Pinpoint the cell where the given text exists, returning its (x, y) midpoint coordinate. 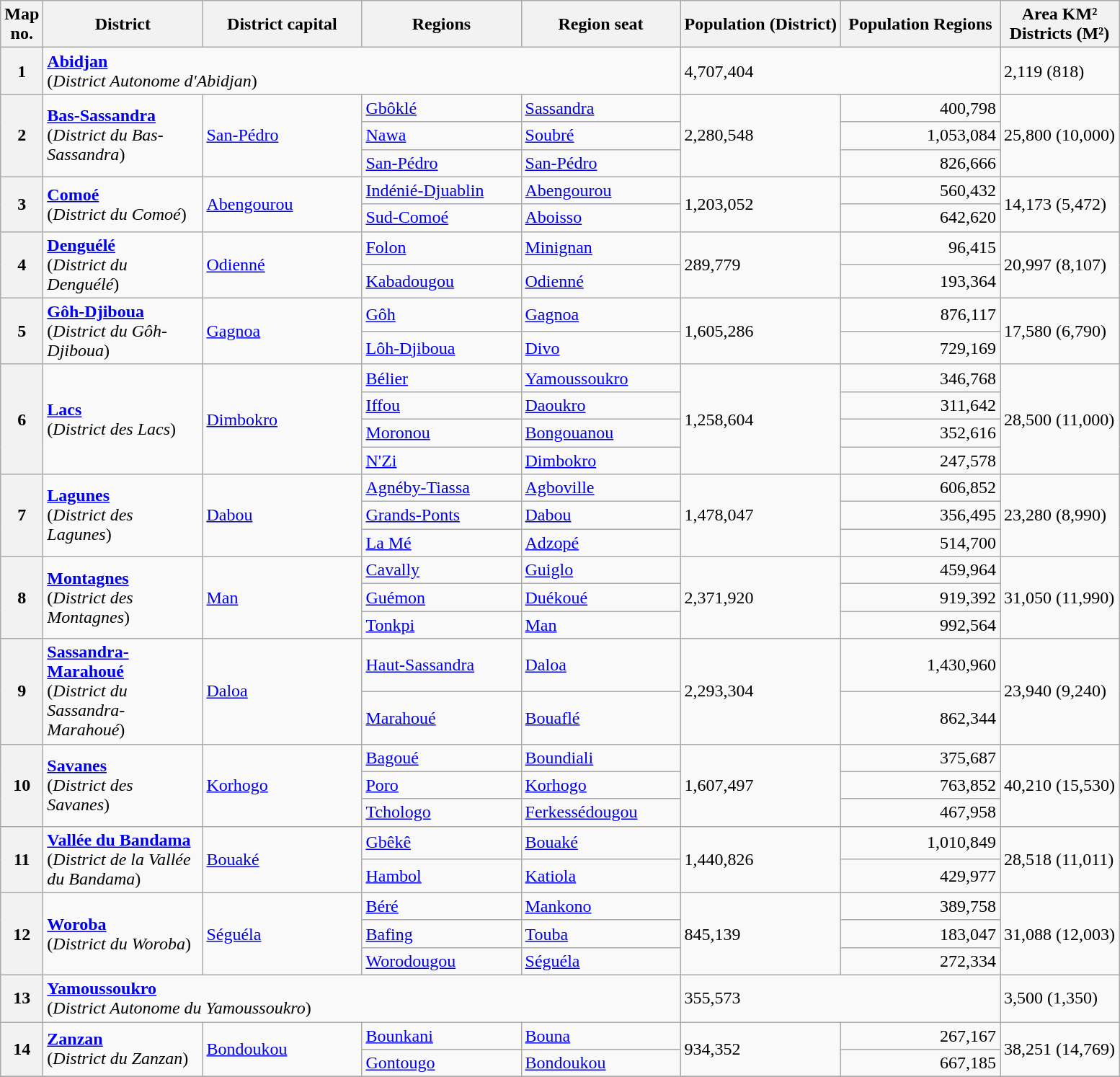
Folon (441, 248)
1,607,497 (760, 785)
Tchologo (441, 812)
845,139 (760, 934)
31,050 (11,990) (1059, 598)
Area KM²Districts (M²) (1059, 25)
3 (22, 204)
Duékoué (601, 598)
Lacs (District des Lacs) (123, 419)
Gbôklé (441, 108)
Sassandra-Marahoué (District du Sassandra-Marahoué) (123, 691)
Savanes (District des Savanes) (123, 785)
Population Regions (920, 25)
28,500 (11,000) (1059, 419)
606,852 (920, 488)
Divo (601, 347)
346,768 (920, 378)
429,977 (920, 876)
Agnéby-Tiassa (441, 488)
14,173 (5,472) (1059, 204)
862,344 (920, 718)
District (123, 25)
352,616 (920, 433)
Béré (441, 906)
Sassandra (601, 108)
10 (22, 785)
642,620 (920, 218)
311,642 (920, 405)
4 (22, 265)
14 (22, 1050)
876,117 (920, 314)
193,364 (920, 281)
1,258,604 (760, 419)
667,185 (920, 1063)
Abidjan (District Autonome d'Abidjan) (362, 71)
763,852 (920, 785)
Gbêkê (441, 843)
Boundiali (601, 758)
Bafing (441, 934)
8 (22, 598)
District capital (283, 25)
Gôh (441, 314)
Moronou (441, 433)
Lôh-Djiboua (441, 347)
2,119 (818) (1059, 71)
Sud-Comoé (441, 218)
1 (22, 71)
Gôh-Djiboua (District du Gôh-Djiboua) (123, 331)
Worodougou (441, 961)
40,210 (15,530) (1059, 785)
919,392 (920, 598)
Mankono (601, 906)
Guémon (441, 598)
289,779 (760, 265)
Lagunes (District des Lagunes) (123, 515)
729,169 (920, 347)
1,430,960 (920, 665)
38,251 (14,769) (1059, 1050)
Nawa (441, 136)
Poro (441, 785)
1,478,047 (760, 515)
13 (22, 998)
Yamoussoukro (601, 378)
20,997 (8,107) (1059, 265)
356,495 (920, 515)
Kabadougou (441, 281)
Woroba (District du Woroba) (123, 934)
183,047 (920, 934)
Bas-Sassandra (District du Bas-Sassandra) (123, 136)
96,415 (920, 248)
9 (22, 691)
11 (22, 859)
2,371,920 (760, 598)
355,573 (840, 998)
Indénié-Djuablin (441, 190)
Adzopé (601, 543)
Marahoué (441, 718)
Bouna (601, 1036)
514,700 (920, 543)
La Mé (441, 543)
Montagnes (District des Montagnes) (123, 598)
826,666 (920, 163)
459,964 (920, 570)
Regions (441, 25)
Map no. (22, 25)
12 (22, 934)
934,352 (760, 1050)
467,958 (920, 812)
3,500 (1,350) (1059, 998)
Denguélé (District du Denguélé) (123, 265)
1,010,849 (920, 843)
Zanzan (District du Zanzan) (123, 1050)
Yamoussoukro (District Autonome du Yamoussoukro) (362, 998)
Haut-Sassandra (441, 665)
5 (22, 331)
2,293,304 (760, 691)
Comoé (District du Comoé) (123, 204)
1,203,052 (760, 204)
247,578 (920, 461)
2 (22, 136)
17,580 (6,790) (1059, 331)
7 (22, 515)
23,280 (8,990) (1059, 515)
375,687 (920, 758)
Grands-Ponts (441, 515)
1,053,084 (920, 136)
Aboisso (601, 218)
Guiglo (601, 570)
400,798 (920, 108)
Ferkessédougou (601, 812)
1,605,286 (760, 331)
28,518 (11,011) (1059, 859)
Touba (601, 934)
Bélier (441, 378)
6 (22, 419)
Region seat (601, 25)
560,432 (920, 190)
23,940 (9,240) (1059, 691)
Bounkani (441, 1036)
Iffou (441, 405)
N'Zi (441, 461)
992,564 (920, 625)
Katiola (601, 876)
Cavally (441, 570)
4,707,404 (840, 71)
Bouaflé (601, 718)
267,167 (920, 1036)
Vallée du Bandama (District de la Vallée du Bandama) (123, 859)
25,800 (10,000) (1059, 136)
Tonkpi (441, 625)
Gontougo (441, 1063)
Daoukro (601, 405)
Population (District) (760, 25)
31,088 (12,003) (1059, 934)
272,334 (920, 961)
Soubré (601, 136)
Bongouanou (601, 433)
Hambol (441, 876)
Agboville (601, 488)
2,280,548 (760, 136)
1,440,826 (760, 859)
Minignan (601, 248)
389,758 (920, 906)
Bagoué (441, 758)
